Identify which cell holds the provided text, then report its (X, Y) central coordinate. 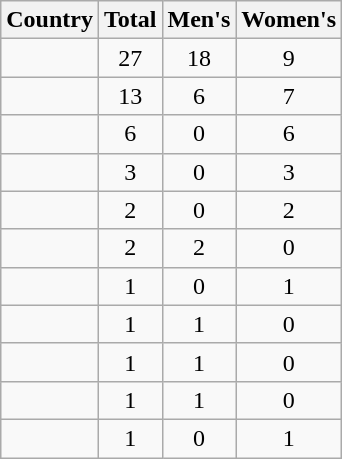
Country (50, 20)
9 (289, 58)
Women's (289, 20)
27 (130, 58)
Total (130, 20)
13 (130, 96)
7 (289, 96)
18 (199, 58)
Men's (199, 20)
